Determine the (X, Y) coordinate at the center of the cell enclosing the given text.  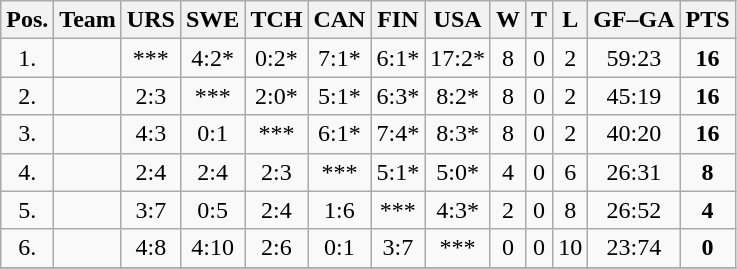
4:10 (212, 248)
40:20 (634, 134)
6. (28, 248)
T (540, 20)
10 (570, 248)
5:0* (458, 172)
FIN (398, 20)
17:2* (458, 58)
6 (570, 172)
45:19 (634, 96)
23:74 (634, 248)
Pos. (28, 20)
4:2* (212, 58)
26:31 (634, 172)
6:3* (398, 96)
3. (28, 134)
L (570, 20)
4. (28, 172)
59:23 (634, 58)
5. (28, 210)
Team (88, 20)
USA (458, 20)
TCH (276, 20)
0:2* (276, 58)
2. (28, 96)
GF–GA (634, 20)
7:1* (340, 58)
2:0* (276, 96)
26:52 (634, 210)
4:3 (150, 134)
4:3* (458, 210)
8:3* (458, 134)
W (508, 20)
PTS (708, 20)
CAN (340, 20)
2:6 (276, 248)
8:2* (458, 96)
1. (28, 58)
URS (150, 20)
SWE (212, 20)
7:4* (398, 134)
4:8 (150, 248)
0:5 (212, 210)
1:6 (340, 210)
